Scan for the cell matching the given text and deliver its [X, Y] coordinate at center. 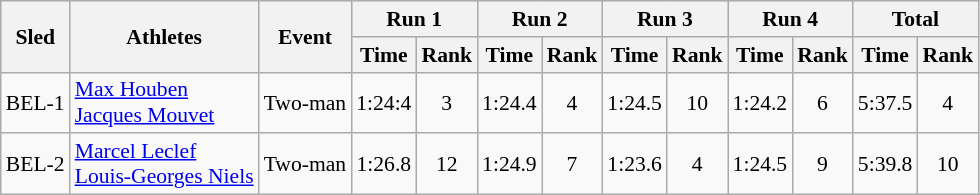
Marcel LeclefLouis-Georges Niels [164, 164]
Sled [36, 36]
1:24.2 [760, 102]
5:39.8 [886, 164]
3 [446, 102]
1:24.9 [510, 164]
BEL-1 [36, 102]
Total [916, 19]
5:37.5 [886, 102]
9 [822, 164]
6 [822, 102]
Run 4 [790, 19]
BEL-2 [36, 164]
Max HoubenJacques Mouvet [164, 102]
Athletes [164, 36]
Run 3 [664, 19]
1:24.4 [510, 102]
Event [306, 36]
1:26.8 [384, 164]
12 [446, 164]
Run 2 [540, 19]
1:23.6 [634, 164]
7 [572, 164]
Run 1 [414, 19]
1:24:4 [384, 102]
